Return the [X, Y] coordinate for the center point of the cell that contains the specified text.  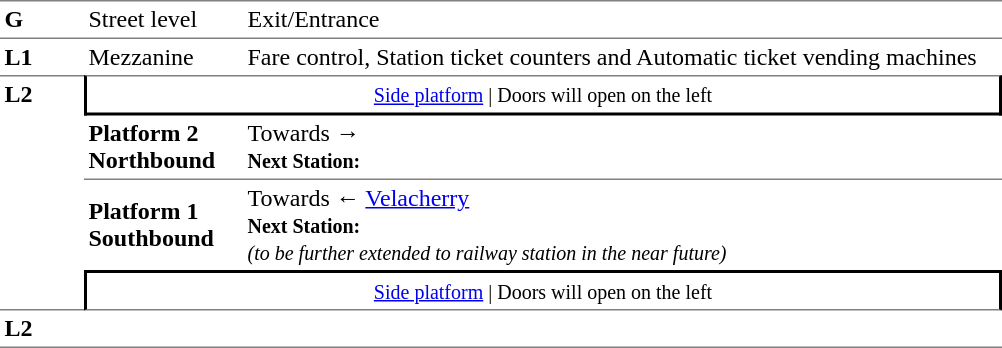
G [42, 20]
Towards ← VelacherryNext Station: (to be further extended to railway station in the near future) [622, 225]
Fare control, Station ticket counters and Automatic ticket vending machines [622, 57]
Exit/Entrance [622, 20]
Street level [164, 20]
L1 [42, 57]
Platform 1Southbound [164, 225]
Platform 2Northbound [164, 148]
Mezzanine [164, 57]
Towards → Next Station: [622, 148]
